Identify which cell holds the provided text, then report its [x, y] central coordinate. 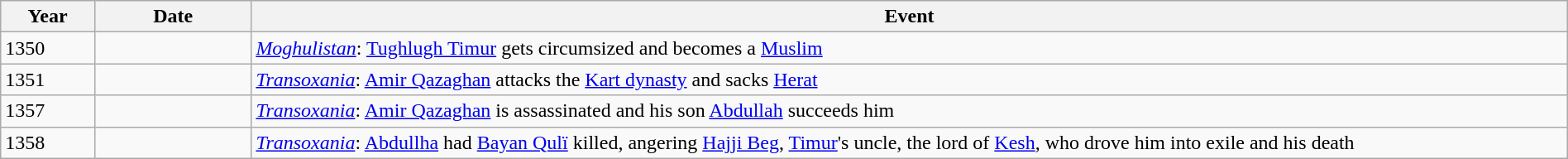
Date [172, 17]
1358 [48, 142]
Transoxania: Abdullha had Bayan Qulï killed, angering Hajji Beg, Timur's uncle, the lord of Kesh, who drove him into exile and his death [910, 142]
Year [48, 17]
Event [910, 17]
Transoxania: Amir Qazaghan is assassinated and his son Abdullah succeeds him [910, 111]
1357 [48, 111]
1351 [48, 79]
Transoxania: Amir Qazaghan attacks the Kart dynasty and sacks Herat [910, 79]
1350 [48, 48]
Moghulistan: Tughlugh Timur gets circumsized and becomes a Muslim [910, 48]
